Scan for the cell matching the given text and deliver its (X, Y) coordinate at center. 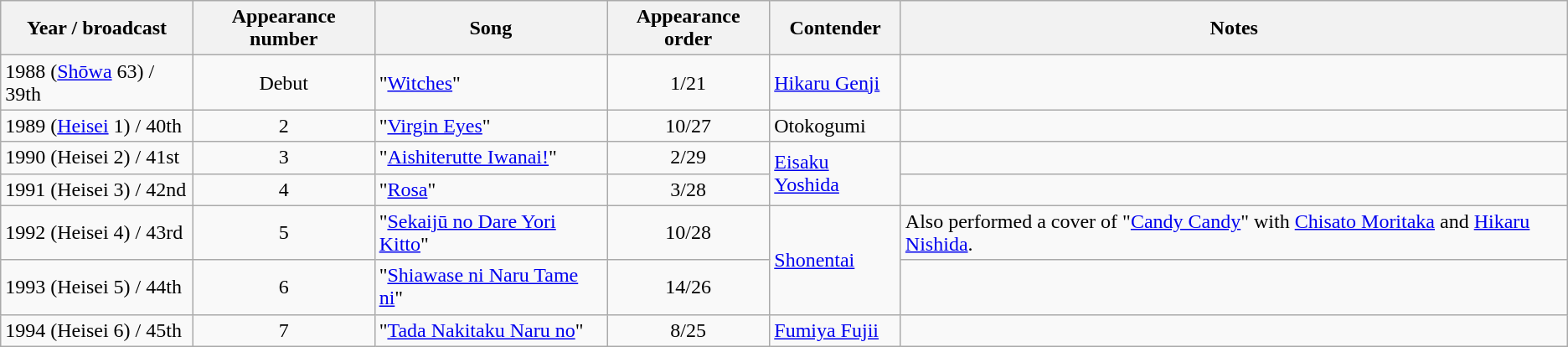
Appearance order (688, 28)
1992 (Heisei 4) / 43rd (97, 233)
14/26 (688, 287)
2/29 (688, 158)
Otokogumi (836, 126)
10/28 (688, 233)
1993 (Heisei 5) / 44th (97, 287)
5 (283, 233)
4 (283, 189)
"Sekaijū no Dare Yori Kitto" (491, 233)
Shonentai (836, 260)
3 (283, 158)
Appearance number (283, 28)
Fumiya Fujii (836, 330)
Notes (1234, 28)
3/28 (688, 189)
"Virgin Eyes" (491, 126)
Eisaku Yoshida (836, 173)
Year / broadcast (97, 28)
1/21 (688, 82)
"Aishiterutte Iwanai!" (491, 158)
1988 (Shōwa 63) / 39th (97, 82)
7 (283, 330)
Debut (283, 82)
"Shiawase ni Naru Tame ni" (491, 287)
1991 (Heisei 3) / 42nd (97, 189)
Song (491, 28)
6 (283, 287)
2 (283, 126)
Also performed a cover of "Candy Candy" with Chisato Moritaka and Hikaru Nishida. (1234, 233)
"Witches" (491, 82)
Contender (836, 28)
10/27 (688, 126)
Hikaru Genji (836, 82)
"Rosa" (491, 189)
1989 (Heisei 1) / 40th (97, 126)
1994 (Heisei 6) / 45th (97, 330)
"Tada Nakitaku Naru no" (491, 330)
1990 (Heisei 2) / 41st (97, 158)
8/25 (688, 330)
